Search for the cell housing the specified text and yield its (X, Y) center coordinate. 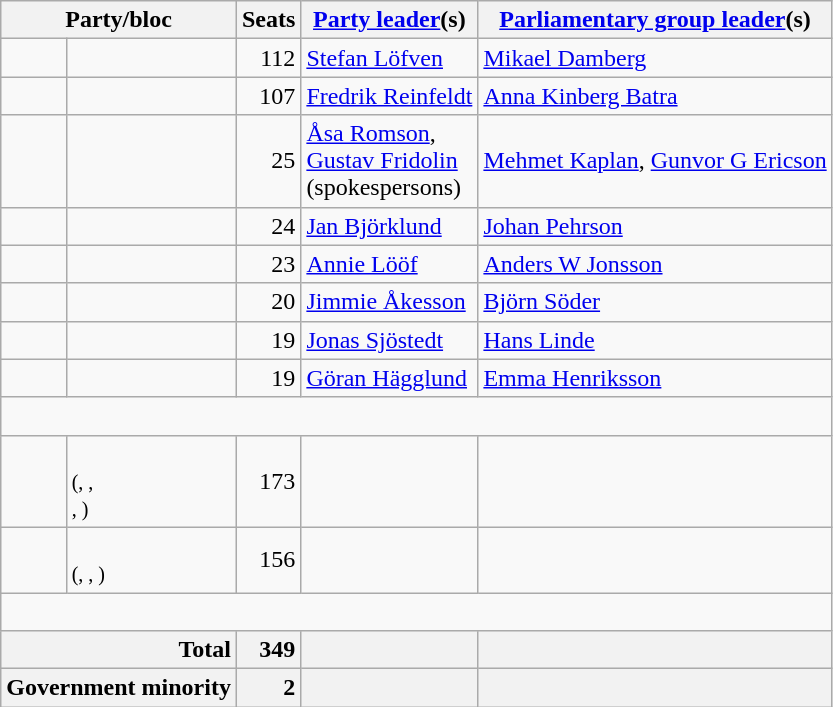
25 (268, 161)
20 (268, 302)
Fredrik Reinfeldt (390, 96)
Annie Lööf (390, 264)
Emma Henriksson (655, 378)
173 (268, 481)
Björn Söder (655, 302)
Åsa Romson,Gustav Fridolin(spokespersons) (390, 161)
Total (119, 650)
Johan Pehrson (655, 226)
Party/bloc (119, 20)
Mikael Damberg (655, 58)
349 (268, 650)
Seats (268, 20)
24 (268, 226)
Anna Kinberg Batra (655, 96)
Jimmie Åkesson (390, 302)
(, , ) (151, 560)
23 (268, 264)
Stefan Löfven (390, 58)
107 (268, 96)
Government minority (119, 688)
2 (268, 688)
Party leader(s) (390, 20)
Jonas Sjöstedt (390, 340)
Göran Hägglund (390, 378)
(, ,, ) (151, 481)
Hans Linde (655, 340)
Jan Björklund (390, 226)
Parliamentary group leader(s) (655, 20)
156 (268, 560)
Mehmet Kaplan, Gunvor G Ericson (655, 161)
Anders W Jonsson (655, 264)
112 (268, 58)
